Return (x, y) of the center of cell containing provided text 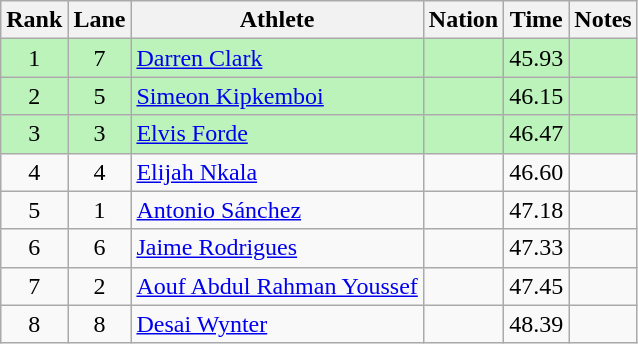
47.18 (536, 210)
Desai Wynter (277, 324)
47.33 (536, 248)
46.15 (536, 96)
Lane (100, 20)
Notes (603, 20)
Antonio Sánchez (277, 210)
Time (536, 20)
Nation (463, 20)
Athlete (277, 20)
Rank (34, 20)
45.93 (536, 58)
Elvis Forde (277, 134)
Simeon Kipkemboi (277, 96)
47.45 (536, 286)
46.60 (536, 172)
Jaime Rodrigues (277, 248)
Aouf Abdul Rahman Youssef (277, 286)
Elijah Nkala (277, 172)
48.39 (536, 324)
Darren Clark (277, 58)
46.47 (536, 134)
